Find where the given text appears and provide that cell's center as [x, y] coordinate. 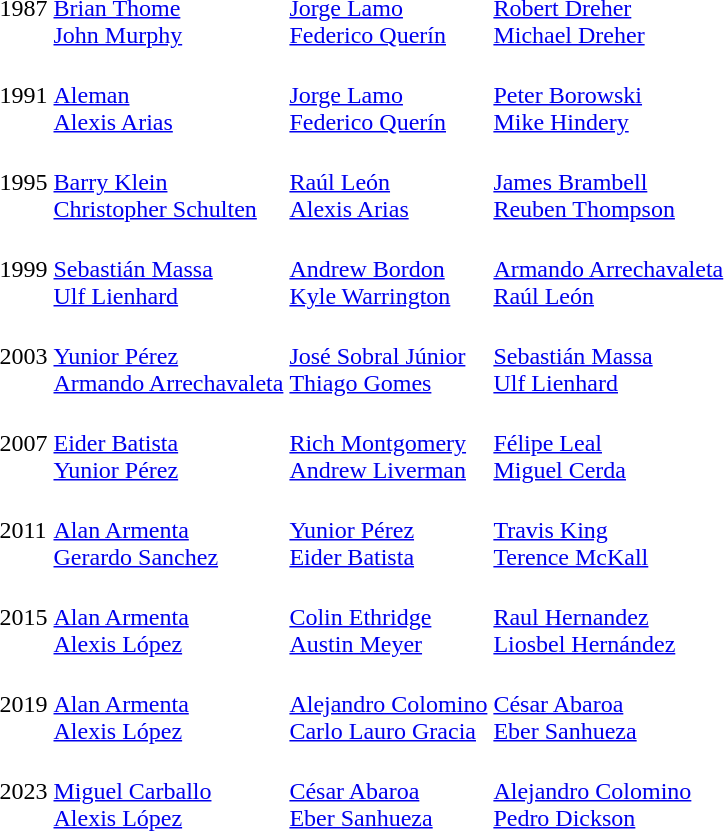
Jorge LamoFederico Querín [388, 95]
José Sobral JúniorThiago Gomes [388, 356]
Alejandro ColominoCarlo Lauro Gracia [388, 704]
Raúl LeónAlexis Arias [388, 182]
Alan ArmentaGerardo Sanchez [168, 530]
Eider BatistaYunior Pérez [168, 443]
Yunior Pérez Armando Arrechavaleta [168, 356]
Barry KleinChristopher Schulten [168, 182]
Yunior Pérez Eider Batista [388, 530]
Sebastián MassaUlf Lienhard [168, 269]
Colin EthridgeAustin Meyer [388, 617]
AlemanAlexis Arias [168, 95]
Rich MontgomeryAndrew Liverman [388, 443]
Andrew Bordon Kyle Warrington [388, 269]
